For the text-containing cell, return its midpoint in (x, y) coordinate format. 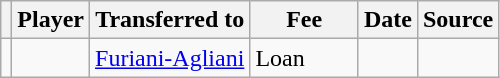
Source (458, 20)
Transferred to (170, 20)
Loan (304, 58)
Furiani-Agliani (170, 58)
Player (51, 20)
Fee (304, 20)
Date (388, 20)
